Determine the [x, y] coordinate at the center of the cell enclosing the given text.  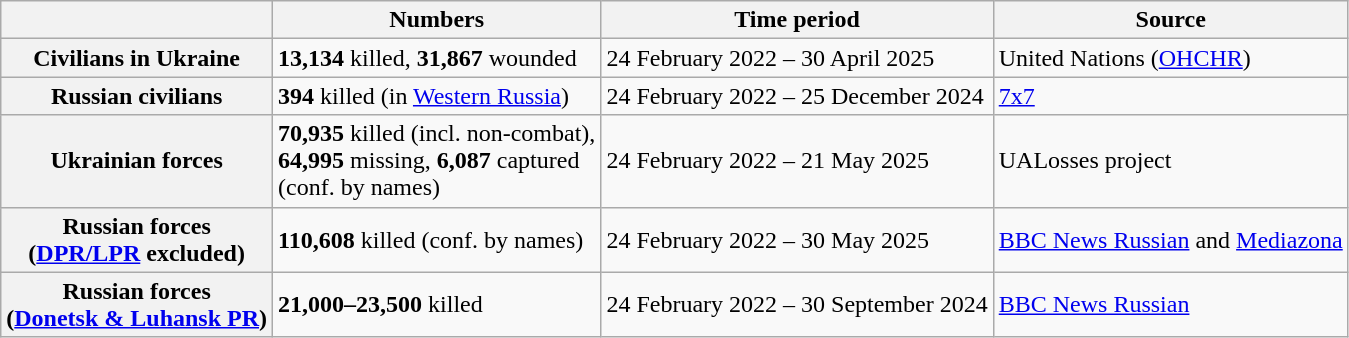
70,935 killed (incl. non-combat),64,995 missing, 6,087 captured(conf. by names) [437, 161]
24 February 2022 – 30 May 2025 [797, 240]
BBC News Russian [1170, 304]
394 killed (in Western Russia) [437, 96]
Ukrainian forces [137, 161]
Time period [797, 20]
24 February 2022 – 25 December 2024 [797, 96]
Source [1170, 20]
Russian forces(DPR/LPR excluded) [137, 240]
24 February 2022 – 21 May 2025 [797, 161]
24 February 2022 – 30 September 2024 [797, 304]
Numbers [437, 20]
United Nations (OHCHR) [1170, 58]
110,608 killed (conf. by names) [437, 240]
24 February 2022 – 30 April 2025 [797, 58]
13,134 killed, 31,867 wounded [437, 58]
UALosses project [1170, 161]
Russian forces(Donetsk & Luhansk PR) [137, 304]
Russian civilians [137, 96]
Civilians in Ukraine [137, 58]
7x7 [1170, 96]
BBC News Russian and Mediazona [1170, 240]
21,000–23,500 killed [437, 304]
